Return the [X, Y] coordinate for the center point of the cell that contains the specified text.  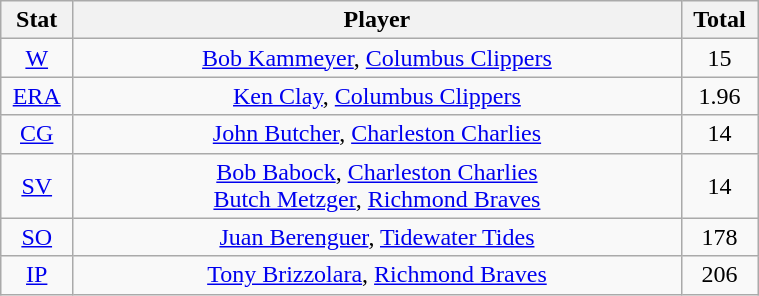
15 [719, 58]
206 [719, 275]
SO [37, 237]
Juan Berenguer, Tidewater Tides [378, 237]
1.96 [719, 96]
W [37, 58]
Ken Clay, Columbus Clippers [378, 96]
Tony Brizzolara, Richmond Braves [378, 275]
SV [37, 186]
CG [37, 134]
Stat [37, 20]
John Butcher, Charleston Charlies [378, 134]
Bob Kammeyer, Columbus Clippers [378, 58]
Player [378, 20]
Total [719, 20]
IP [37, 275]
ERA [37, 96]
Bob Babock, Charleston Charlies Butch Metzger, Richmond Braves [378, 186]
178 [719, 237]
